Scan for the cell matching the given text and deliver its (X, Y) coordinate at center. 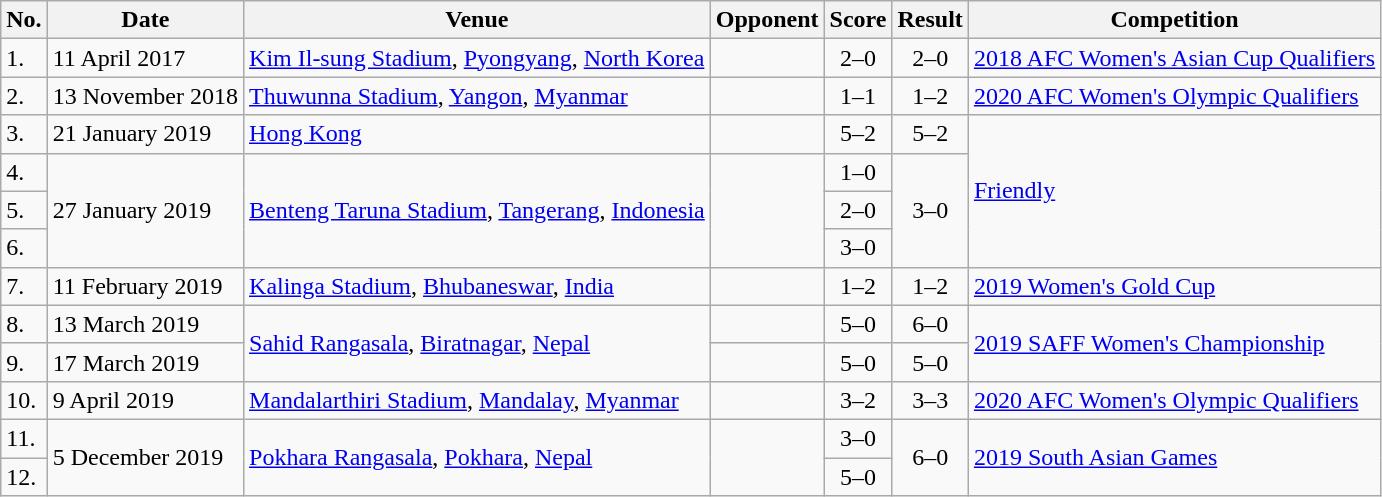
3–3 (930, 400)
5. (24, 210)
Score (858, 20)
Opponent (767, 20)
3–2 (858, 400)
Thuwunna Stadium, Yangon, Myanmar (478, 96)
Result (930, 20)
2019 SAFF Women's Championship (1174, 343)
Kalinga Stadium, Bhubaneswar, India (478, 286)
12. (24, 477)
Kim Il-sung Stadium, Pyongyang, North Korea (478, 58)
13 March 2019 (145, 324)
9 April 2019 (145, 400)
8. (24, 324)
27 January 2019 (145, 210)
6. (24, 248)
11 February 2019 (145, 286)
5 December 2019 (145, 457)
Friendly (1174, 191)
Benteng Taruna Stadium, Tangerang, Indonesia (478, 210)
21 January 2019 (145, 134)
11 April 2017 (145, 58)
Pokhara Rangasala, Pokhara, Nepal (478, 457)
10. (24, 400)
2. (24, 96)
Sahid Rangasala, Biratnagar, Nepal (478, 343)
2019 Women's Gold Cup (1174, 286)
1. (24, 58)
Mandalarthiri Stadium, Mandalay, Myanmar (478, 400)
Hong Kong (478, 134)
Competition (1174, 20)
3. (24, 134)
4. (24, 172)
9. (24, 362)
13 November 2018 (145, 96)
2019 South Asian Games (1174, 457)
11. (24, 438)
Date (145, 20)
17 March 2019 (145, 362)
1–1 (858, 96)
7. (24, 286)
Venue (478, 20)
No. (24, 20)
1–0 (858, 172)
2018 AFC Women's Asian Cup Qualifiers (1174, 58)
